Return (X, Y) of the center of cell containing provided text 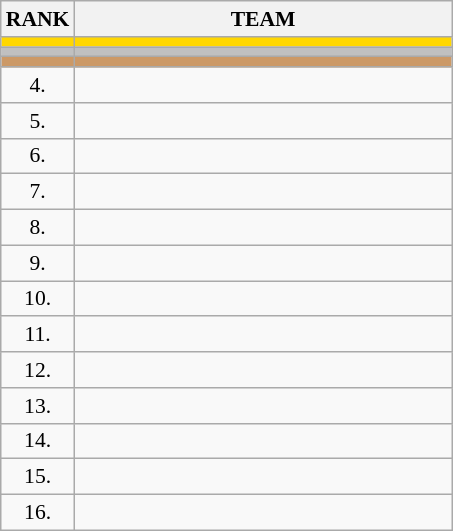
6. (38, 156)
7. (38, 192)
14. (38, 441)
TEAM (262, 19)
12. (38, 370)
4. (38, 85)
RANK (38, 19)
16. (38, 513)
11. (38, 335)
9. (38, 263)
8. (38, 228)
15. (38, 477)
5. (38, 121)
13. (38, 406)
10. (38, 299)
